Extract the (x, y) coordinate from the center of the cell holding the provided text.  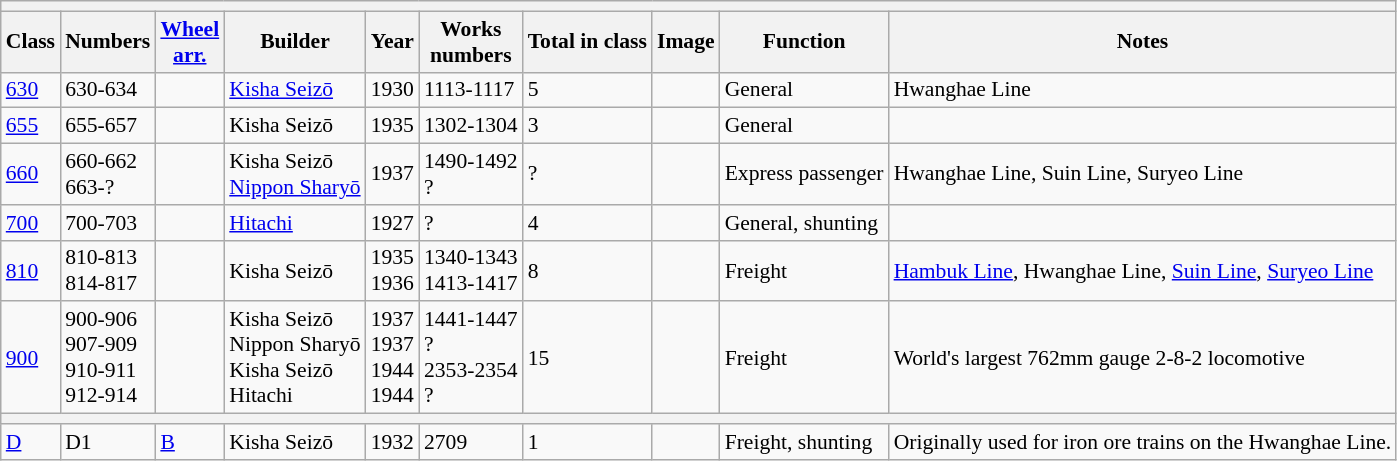
1302-1304 (471, 126)
1937 (392, 174)
Image (686, 42)
Wheelarr. (190, 42)
Year (392, 42)
D1 (108, 442)
700 (30, 223)
900 (30, 358)
5 (588, 90)
Freight, shunting (804, 442)
Numbers (108, 42)
1340-13431413-1417 (471, 270)
1932 (392, 442)
1 (588, 442)
World's largest 762mm gauge 2-8-2 locomotive (1143, 358)
General, shunting (804, 223)
Kisha SeizōNippon Sharyō (294, 174)
Hitachi (294, 223)
810-813814-817 (108, 270)
1937193719441944 (392, 358)
810 (30, 270)
15 (588, 358)
4 (588, 223)
Worksnumbers (471, 42)
D (30, 442)
660-662663-? (108, 174)
630 (30, 90)
660 (30, 174)
1113-1117 (471, 90)
900-906907-909910-911912-914 (108, 358)
Notes (1143, 42)
1935 (392, 126)
655-657 (108, 126)
3 (588, 126)
Class (30, 42)
655 (30, 126)
Function (804, 42)
Builder (294, 42)
Hwanghae Line (1143, 90)
Total in class (588, 42)
Express passenger (804, 174)
Originally used for iron ore trains on the Hwanghae Line. (1143, 442)
Hambuk Line, Hwanghae Line, Suin Line, Suryeo Line (1143, 270)
Kisha SeizōNippon SharyōKisha SeizōHitachi (294, 358)
630-634 (108, 90)
1930 (392, 90)
B (190, 442)
1927 (392, 223)
19351936 (392, 270)
Hwanghae Line, Suin Line, Suryeo Line (1143, 174)
2709 (471, 442)
700-703 (108, 223)
1490-1492? (471, 174)
1441-1447?2353-2354? (471, 358)
8 (588, 270)
